For the text-containing cell, return its midpoint in [X, Y] coordinate format. 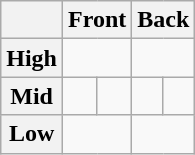
Back [164, 20]
Low [32, 134]
High [32, 58]
Front [98, 20]
Mid [32, 96]
